Identify which cell holds the provided text, then report its (x, y) central coordinate. 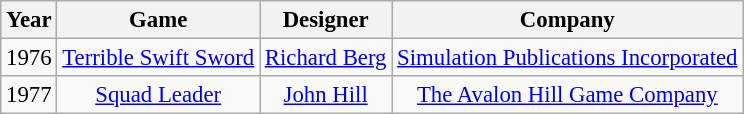
1977 (29, 95)
Terrible Swift Sword (158, 58)
Game (158, 20)
Company (568, 20)
John Hill (326, 95)
1976 (29, 58)
Designer (326, 20)
Simulation Publications Incorporated (568, 58)
Year (29, 20)
Richard Berg (326, 58)
Squad Leader (158, 95)
The Avalon Hill Game Company (568, 95)
